Pinpoint the cell where the given text exists, returning its (x, y) midpoint coordinate. 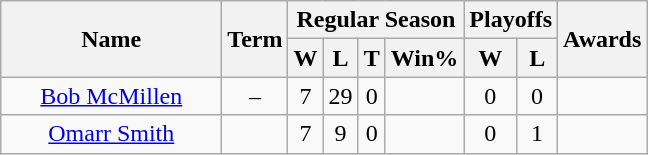
Term (255, 39)
Awards (602, 39)
Regular Season (376, 20)
Name (112, 39)
Bob McMillen (112, 96)
Playoffs (511, 20)
1 (538, 134)
T (372, 58)
Omarr Smith (112, 134)
9 (340, 134)
29 (340, 96)
– (255, 96)
Win% (424, 58)
